Determine the [X, Y] coordinate at the center of the cell enclosing the given text.  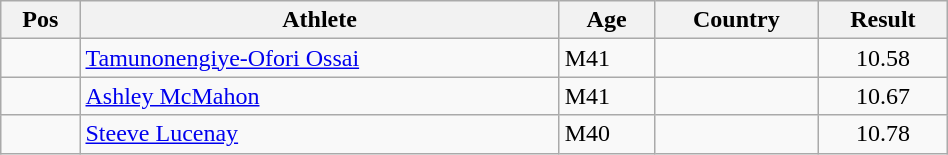
M40 [606, 134]
10.78 [884, 134]
10.67 [884, 96]
Result [884, 20]
Athlete [320, 20]
Ashley McMahon [320, 96]
Pos [40, 20]
Country [736, 20]
Age [606, 20]
10.58 [884, 58]
Steeve Lucenay [320, 134]
Tamunonengiye-Ofori Ossai [320, 58]
